Pinpoint the cell where the given text exists, returning its [X, Y] midpoint coordinate. 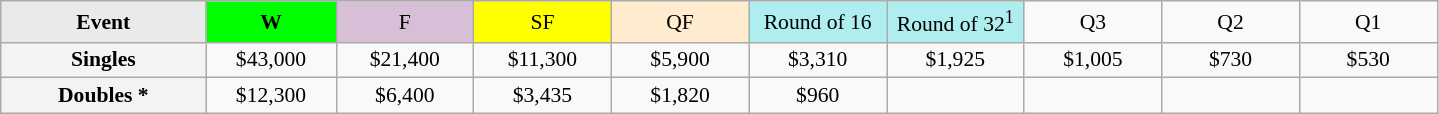
$530 [1368, 60]
$43,000 [271, 60]
$1,820 [680, 96]
W [271, 22]
F [405, 22]
Q2 [1231, 22]
SF [543, 22]
$3,310 [818, 60]
Doubles * [104, 96]
$5,900 [680, 60]
$1,925 [955, 60]
$21,400 [405, 60]
Singles [104, 60]
Round of 16 [818, 22]
Q3 [1093, 22]
Round of 321 [955, 22]
$3,435 [543, 96]
QF [680, 22]
$1,005 [1093, 60]
$960 [818, 96]
Event [104, 22]
$730 [1231, 60]
$12,300 [271, 96]
$6,400 [405, 96]
$11,300 [543, 60]
Q1 [1368, 22]
